Pinpoint the cell where the given text exists, returning its (x, y) midpoint coordinate. 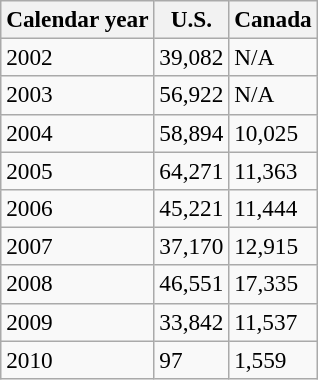
2003 (78, 95)
2005 (78, 170)
33,842 (192, 322)
46,551 (192, 284)
1,559 (273, 359)
58,894 (192, 133)
97 (192, 359)
37,170 (192, 246)
2009 (78, 322)
Canada (273, 19)
11,537 (273, 322)
U.S. (192, 19)
45,221 (192, 208)
Calendar year (78, 19)
2007 (78, 246)
2004 (78, 133)
11,444 (273, 208)
11,363 (273, 170)
10,025 (273, 133)
2008 (78, 284)
2002 (78, 57)
39,082 (192, 57)
2010 (78, 359)
17,335 (273, 284)
2006 (78, 208)
56,922 (192, 95)
64,271 (192, 170)
12,915 (273, 246)
